Return the [x, y] coordinate for the center point of the cell that contains the specified text.  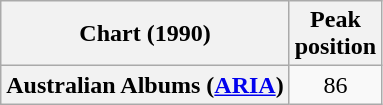
Australian Albums (ARIA) [145, 85]
Peak position [335, 34]
86 [335, 85]
Chart (1990) [145, 34]
